From the cell containing the given text, extract its center point as (X, Y) coordinate. 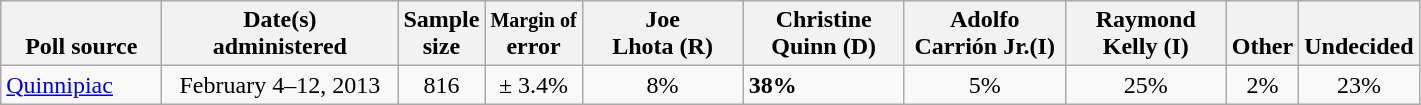
5% (984, 85)
8% (662, 85)
816 (442, 85)
2% (1262, 85)
25% (1146, 85)
Margin oferror (534, 34)
Quinnipiac (82, 85)
Samplesize (442, 34)
AdolfoCarrión Jr.(I) (984, 34)
ChristineQuinn (D) (824, 34)
Other (1262, 34)
Poll source (82, 34)
23% (1359, 85)
JoeLhota (R) (662, 34)
± 3.4% (534, 85)
Undecided (1359, 34)
Date(s)administered (280, 34)
RaymondKelly (I) (1146, 34)
38% (824, 85)
February 4–12, 2013 (280, 85)
